Detect which cell encompasses the target text, then output its [x, y] center coordinate. 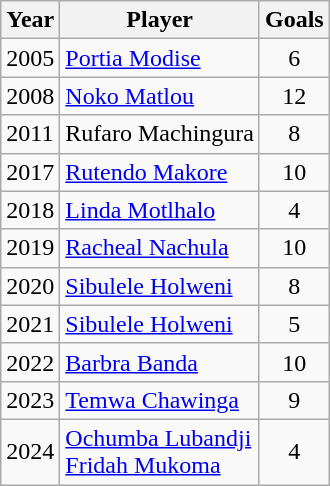
Ochumba Lubandji Fridah Mukoma [160, 452]
Portia Modise [160, 58]
Year [30, 20]
2022 [30, 362]
Linda Motlhalo [160, 210]
Temwa Chawinga [160, 400]
12 [294, 96]
Rufaro Machingura [160, 134]
2018 [30, 210]
Player [160, 20]
6 [294, 58]
5 [294, 324]
2017 [30, 172]
2008 [30, 96]
2019 [30, 248]
2011 [30, 134]
2020 [30, 286]
Barbra Banda [160, 362]
Goals [294, 20]
Rutendo Makore [160, 172]
Noko Matlou [160, 96]
2023 [30, 400]
2005 [30, 58]
Racheal Nachula [160, 248]
2021 [30, 324]
9 [294, 400]
2024 [30, 452]
